Capture the cell that displays the provided text and extract its (X, Y) central coordinate. 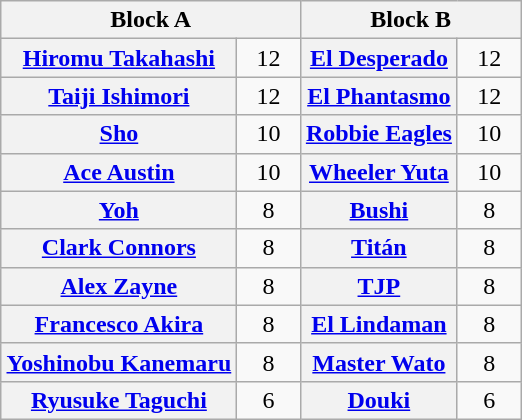
Alex Zayne (119, 286)
Block B (410, 20)
TJP (378, 286)
Bushi (378, 210)
Sho (119, 134)
Wheeler Yuta (378, 172)
Francesco Akira (119, 324)
Ryusuke Taguchi (119, 400)
Yoh (119, 210)
Taiji Ishimori (119, 96)
Hiromu Takahashi (119, 58)
Clark Connors (119, 248)
El Desperado (378, 58)
Yoshinobu Kanemaru (119, 362)
Ace Austin (119, 172)
Robbie Eagles (378, 134)
Douki (378, 400)
Master Wato (378, 362)
Block A (150, 20)
El Phantasmo (378, 96)
El Lindaman (378, 324)
Titán (378, 248)
